Determine the [X, Y] coordinate at the center of the cell enclosing the given text.  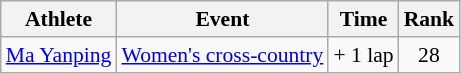
Event [222, 19]
28 [430, 55]
Women's cross-country [222, 55]
Ma Yanping [59, 55]
Rank [430, 19]
Time [363, 19]
+ 1 lap [363, 55]
Athlete [59, 19]
